For the text-containing cell, return its midpoint in (x, y) coordinate format. 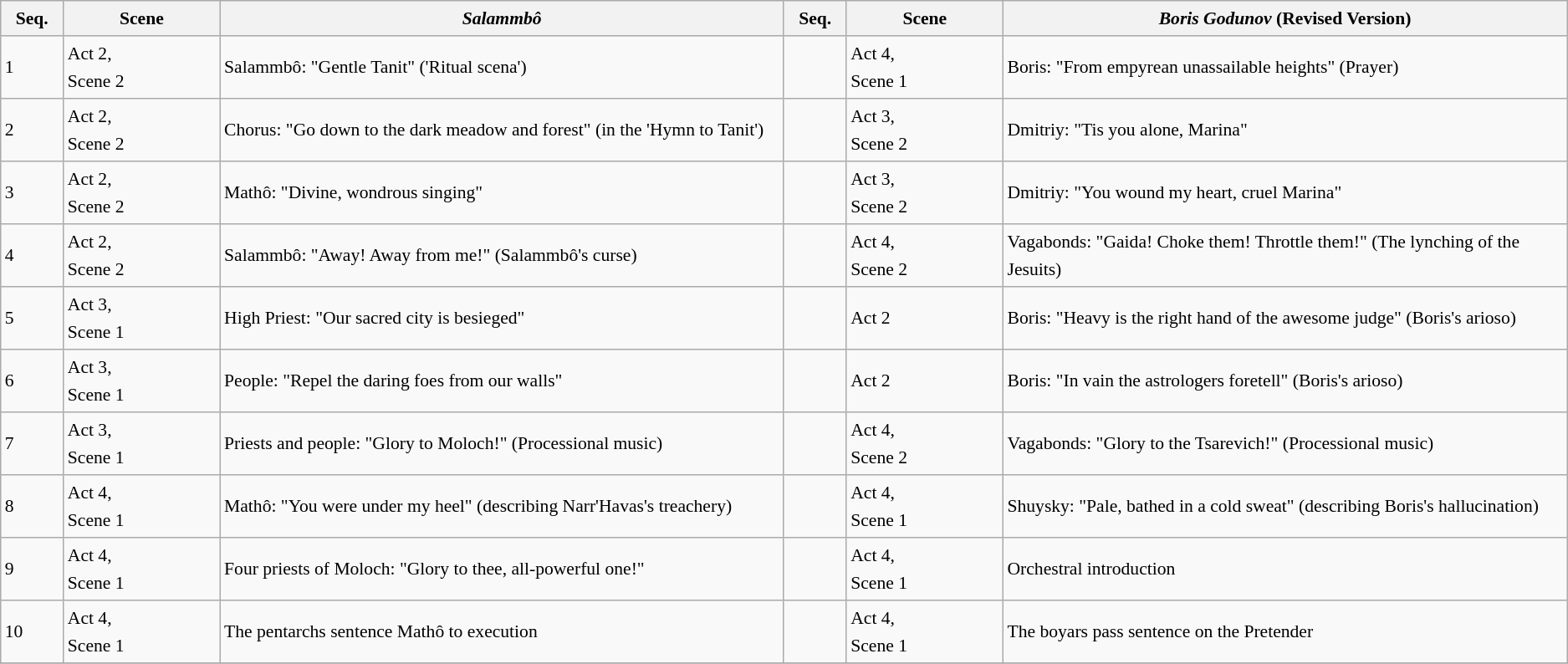
Boris: "From empyrean unassailable heights" (Prayer) (1285, 69)
5 (32, 318)
Salammbô: "Gentle Tanit" ('Ritual scena') (502, 69)
Vagabonds: "Glory to the Tsarevich!" (Processional music) (1285, 443)
Dmitriy: "Tis you alone, Marina" (1285, 130)
6 (32, 381)
3 (32, 194)
8 (32, 507)
Priests and people: "Glory to Moloch!" (Processional music) (502, 443)
7 (32, 443)
The boyars pass sentence on the Pretender (1285, 632)
1 (32, 69)
Salammbô (502, 18)
Orchestral introduction (1285, 569)
10 (32, 632)
Chorus: "Go down to the dark meadow and forest" (in the 'Hymn to Tanit') (502, 130)
High Priest: "Our sacred city is besieged" (502, 318)
People: "Repel the daring foes from our walls" (502, 381)
Boris: "Heavy is the right hand of the awesome judge" (Boris's arioso) (1285, 318)
Mathô: "You were under my heel" (describing Narr'Havas's treachery) (502, 507)
The pentarchs sentence Mathô to execution (502, 632)
Four priests of Moloch: "Glory to thee, all-powerful one!" (502, 569)
Boris Godunov (Revised Version) (1285, 18)
Dmitriy: "You wound my heart, cruel Marina" (1285, 194)
Mathô: "Divine, wondrous singing" (502, 194)
Salammbô: "Away! Away from me!" (Salammbô's curse) (502, 256)
4 (32, 256)
Vagabonds: "Gaida! Choke them! Throttle them!" (The lynching of the Jesuits) (1285, 256)
9 (32, 569)
2 (32, 130)
Shuysky: "Pale, bathed in a cold sweat" (describing Boris's hallucination) (1285, 507)
Boris: "In vain the astrologers foretell" (Boris's arioso) (1285, 381)
